Extract the (X, Y) coordinate from the center of the cell holding the provided text.  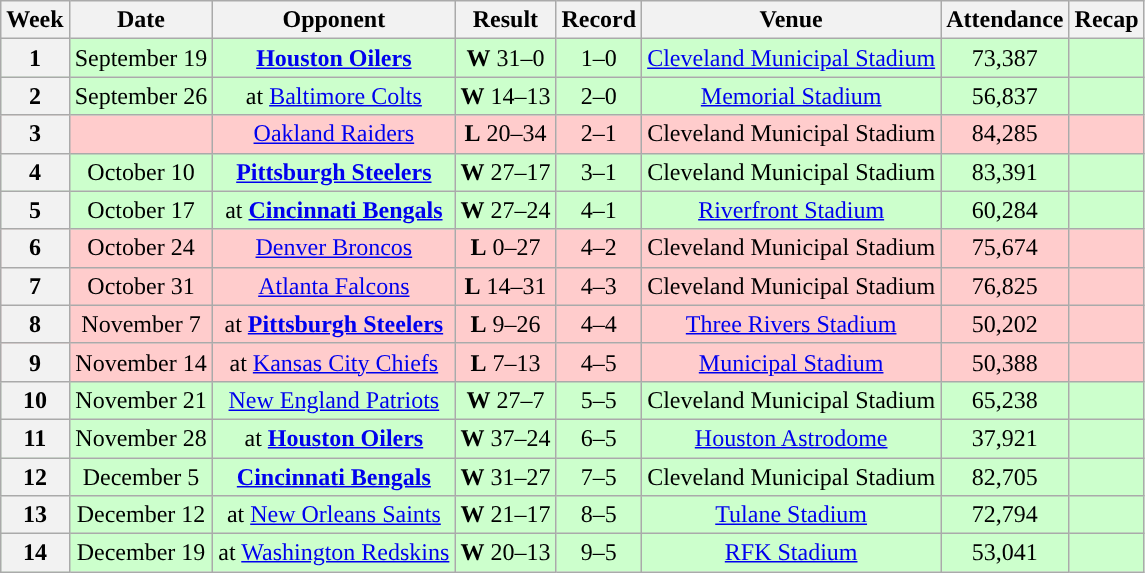
December 19 (141, 553)
Houston Astrodome (792, 438)
at Kansas City Chiefs (334, 362)
October 10 (141, 172)
November 28 (141, 438)
at Baltimore Colts (334, 96)
at Houston Oilers (334, 438)
W 37–24 (506, 438)
14 (35, 553)
82,705 (1005, 477)
76,825 (1005, 286)
7–5 (599, 477)
November 21 (141, 400)
November 14 (141, 362)
L 14–31 (506, 286)
5–5 (599, 400)
Oakland Raiders (334, 134)
53,041 (1005, 553)
Week (35, 20)
4–2 (599, 248)
2–1 (599, 134)
1–0 (599, 58)
56,837 (1005, 96)
2 (35, 96)
37,921 (1005, 438)
Pittsburgh Steelers (334, 172)
December 5 (141, 477)
at New Orleans Saints (334, 515)
October 17 (141, 210)
Record (599, 20)
Date (141, 20)
Result (506, 20)
73,387 (1005, 58)
3 (35, 134)
New England Patriots (334, 400)
W 27–17 (506, 172)
L 0–27 (506, 248)
Riverfront Stadium (792, 210)
L 20–34 (506, 134)
83,391 (1005, 172)
3–1 (599, 172)
W 31–27 (506, 477)
8 (35, 324)
W 20–13 (506, 553)
7 (35, 286)
Municipal Stadium (792, 362)
W 31–0 (506, 58)
October 31 (141, 286)
September 26 (141, 96)
W 27–24 (506, 210)
50,388 (1005, 362)
4–3 (599, 286)
Cincinnati Bengals (334, 477)
6–5 (599, 438)
December 12 (141, 515)
65,238 (1005, 400)
4–1 (599, 210)
11 (35, 438)
at Washington Redskins (334, 553)
4–5 (599, 362)
75,674 (1005, 248)
L 7–13 (506, 362)
Venue (792, 20)
2–0 (599, 96)
at Pittsburgh Steelers (334, 324)
W 21–17 (506, 515)
Tulane Stadium (792, 515)
Opponent (334, 20)
L 9–26 (506, 324)
60,284 (1005, 210)
Three Rivers Stadium (792, 324)
1 (35, 58)
4–4 (599, 324)
November 7 (141, 324)
8–5 (599, 515)
W 14–13 (506, 96)
Houston Oilers (334, 58)
at Cincinnati Bengals (334, 210)
October 24 (141, 248)
9 (35, 362)
9–5 (599, 553)
W 27–7 (506, 400)
Denver Broncos (334, 248)
Memorial Stadium (792, 96)
13 (35, 515)
5 (35, 210)
Atlanta Falcons (334, 286)
RFK Stadium (792, 553)
84,285 (1005, 134)
12 (35, 477)
Recap (1106, 20)
4 (35, 172)
72,794 (1005, 515)
Attendance (1005, 20)
50,202 (1005, 324)
September 19 (141, 58)
10 (35, 400)
6 (35, 248)
